Search for the cell housing the specified text and yield its (x, y) center coordinate. 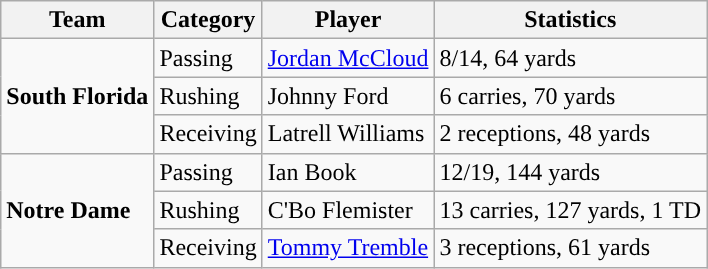
Ian Book (348, 172)
12/19, 144 yards (570, 172)
South Florida (78, 96)
Jordan McCloud (348, 58)
Team (78, 20)
Notre Dame (78, 210)
Category (208, 20)
13 carries, 127 yards, 1 TD (570, 210)
Statistics (570, 20)
2 receptions, 48 yards (570, 134)
3 receptions, 61 yards (570, 248)
6 carries, 70 yards (570, 96)
Johnny Ford (348, 96)
Latrell Williams (348, 134)
C'Bo Flemister (348, 210)
Tommy Tremble (348, 248)
Player (348, 20)
8/14, 64 yards (570, 58)
